Return (X, Y) of the center of cell containing provided text 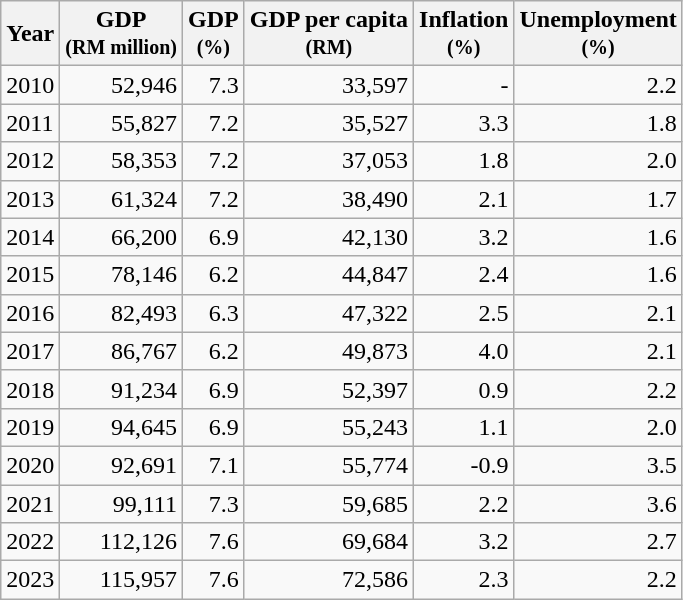
2.3 (464, 580)
2015 (30, 275)
42,130 (328, 237)
3.5 (598, 465)
47,322 (328, 313)
55,827 (122, 123)
GDP(%) (213, 34)
2014 (30, 237)
33,597 (328, 85)
44,847 (328, 275)
58,353 (122, 161)
35,527 (328, 123)
Year (30, 34)
49,873 (328, 351)
55,774 (328, 465)
55,243 (328, 427)
112,126 (122, 542)
7.1 (213, 465)
91,234 (122, 389)
1.1 (464, 427)
2021 (30, 503)
2023 (30, 580)
- (464, 85)
-0.9 (464, 465)
2022 (30, 542)
92,691 (122, 465)
GDP(RM million) (122, 34)
38,490 (328, 199)
82,493 (122, 313)
2018 (30, 389)
86,767 (122, 351)
2020 (30, 465)
2011 (30, 123)
Unemployment(%) (598, 34)
94,645 (122, 427)
37,053 (328, 161)
2010 (30, 85)
2.5 (464, 313)
78,146 (122, 275)
6.3 (213, 313)
2019 (30, 427)
66,200 (122, 237)
1.7 (598, 199)
3.6 (598, 503)
0.9 (464, 389)
2012 (30, 161)
99,111 (122, 503)
4.0 (464, 351)
3.3 (464, 123)
69,684 (328, 542)
2016 (30, 313)
Inflation(%) (464, 34)
2.7 (598, 542)
115,957 (122, 580)
52,397 (328, 389)
61,324 (122, 199)
59,685 (328, 503)
72,586 (328, 580)
2017 (30, 351)
2.4 (464, 275)
GDP per capita(RM) (328, 34)
2013 (30, 199)
52,946 (122, 85)
